Return the (x, y) coordinate for the center point of the cell that contains the specified text.  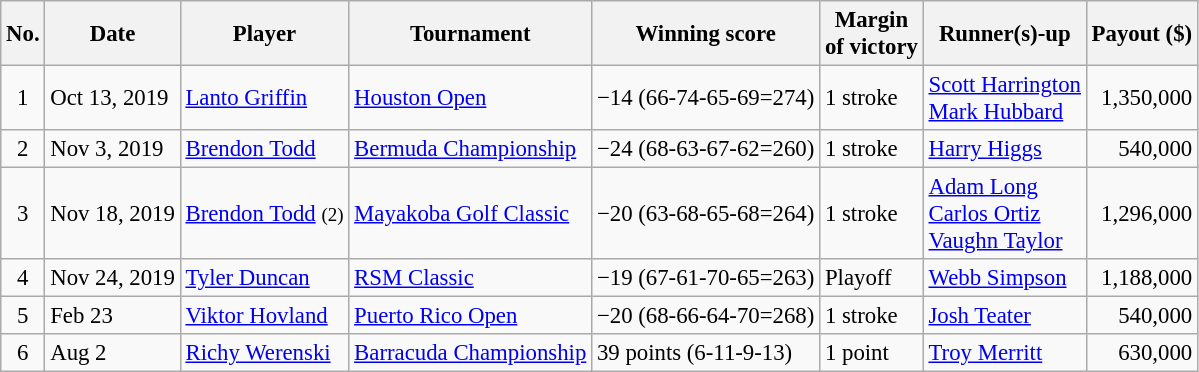
RSM Classic (470, 278)
Feb 23 (112, 316)
Brendon Todd (2) (264, 214)
39 points (6-11-9-13) (706, 353)
Date (112, 34)
630,000 (1142, 353)
6 (23, 353)
−24 (68-63-67-62=260) (706, 149)
Nov 3, 2019 (112, 149)
Richy Werenski (264, 353)
1 point (872, 353)
Viktor Hovland (264, 316)
Scott Harrington Mark Hubbard (1004, 98)
Lanto Griffin (264, 98)
Payout ($) (1142, 34)
Nov 18, 2019 (112, 214)
Houston Open (470, 98)
Harry Higgs (1004, 149)
4 (23, 278)
Player (264, 34)
1,296,000 (1142, 214)
Aug 2 (112, 353)
5 (23, 316)
Marginof victory (872, 34)
−19 (67-61-70-65=263) (706, 278)
3 (23, 214)
Adam Long Carlos Ortiz Vaughn Taylor (1004, 214)
Tournament (470, 34)
1 (23, 98)
Runner(s)-up (1004, 34)
Bermuda Championship (470, 149)
−20 (68-66-64-70=268) (706, 316)
Playoff (872, 278)
Mayakoba Golf Classic (470, 214)
Troy Merritt (1004, 353)
−14 (66-74-65-69=274) (706, 98)
Oct 13, 2019 (112, 98)
1,188,000 (1142, 278)
Webb Simpson (1004, 278)
Winning score (706, 34)
Tyler Duncan (264, 278)
2 (23, 149)
Brendon Todd (264, 149)
Josh Teater (1004, 316)
Barracuda Championship (470, 353)
−20 (63-68-65-68=264) (706, 214)
1,350,000 (1142, 98)
No. (23, 34)
Puerto Rico Open (470, 316)
Nov 24, 2019 (112, 278)
